Search for the cell housing the specified text and yield its (x, y) center coordinate. 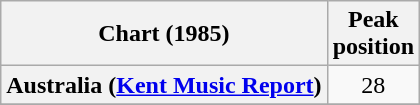
Peakposition (373, 34)
Chart (1985) (164, 34)
28 (373, 85)
Australia (Kent Music Report) (164, 85)
